Return [x, y] of the center of cell containing provided text 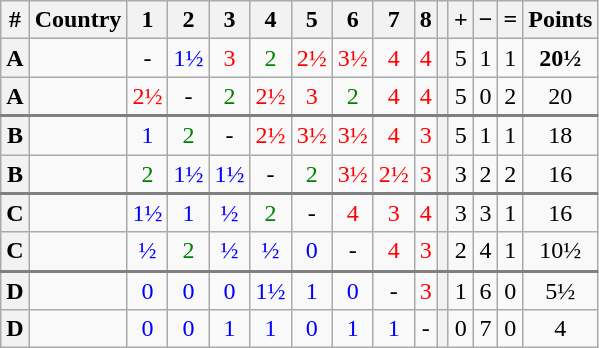
20½ [560, 58]
5½ [560, 290]
20 [560, 96]
8 [426, 20]
18 [560, 136]
Points [560, 20]
= [510, 20]
− [486, 20]
+ [460, 20]
10½ [560, 252]
Country [78, 20]
# [15, 20]
